Detect which cell encompasses the target text, then output its [x, y] center coordinate. 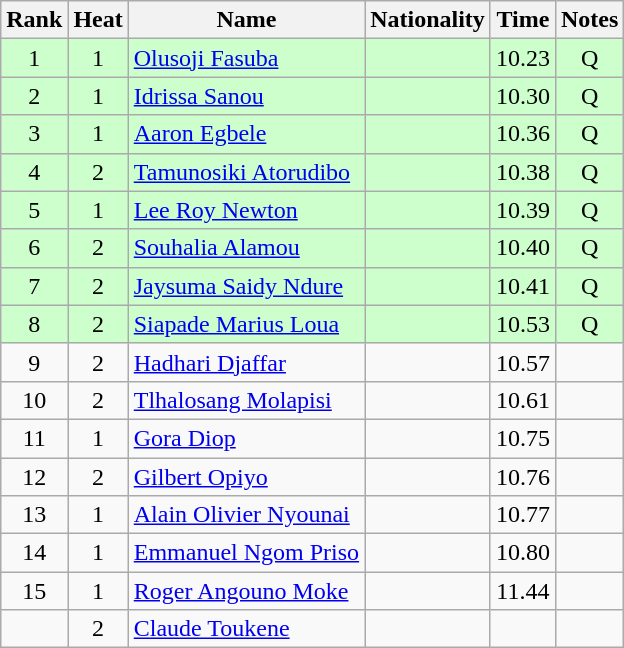
Souhalia Alamou [246, 248]
10.76 [522, 477]
Jaysuma Saidy Ndure [246, 286]
13 [34, 515]
Claude Toukene [246, 629]
Rank [34, 20]
10.57 [522, 362]
Heat [98, 20]
10.40 [522, 248]
15 [34, 591]
10.41 [522, 286]
Aaron Egbele [246, 134]
10.39 [522, 210]
Siapade Marius Loua [246, 324]
12 [34, 477]
4 [34, 172]
6 [34, 248]
Time [522, 20]
Gilbert Opiyo [246, 477]
10.77 [522, 515]
Olusoji Fasuba [246, 58]
8 [34, 324]
Lee Roy Newton [246, 210]
Notes [589, 20]
10 [34, 400]
10.80 [522, 553]
9 [34, 362]
10.61 [522, 400]
Emmanuel Ngom Priso [246, 553]
10.75 [522, 438]
10.38 [522, 172]
Idrissa Sanou [246, 96]
5 [34, 210]
11.44 [522, 591]
Tamunosiki Atorudibo [246, 172]
Hadhari Djaffar [246, 362]
3 [34, 134]
7 [34, 286]
10.36 [522, 134]
Nationality [428, 20]
Name [246, 20]
10.23 [522, 58]
Alain Olivier Nyounai [246, 515]
10.30 [522, 96]
11 [34, 438]
10.53 [522, 324]
Gora Diop [246, 438]
Roger Angouno Moke [246, 591]
14 [34, 553]
Tlhalosang Molapisi [246, 400]
